Locate the cell with the specified text and output its [X, Y] center coordinate. 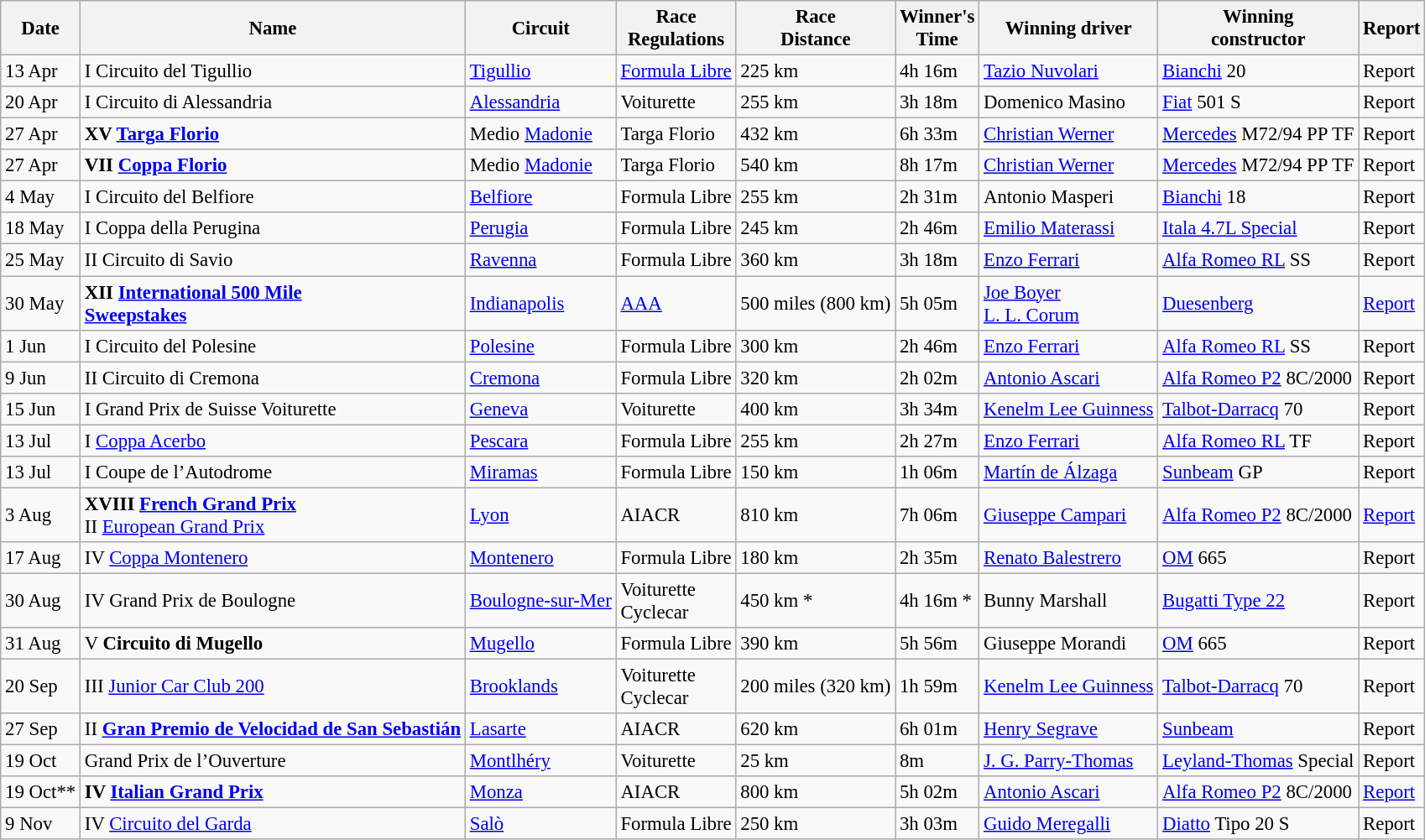
9 Nov [40, 824]
390 km [816, 644]
V Circuito di Mugello [274, 644]
Renato Balestrero [1069, 558]
Pescara [540, 441]
Sunbeam GP [1259, 472]
Giuseppe Morandi [1069, 644]
J. G. Parry-Thomas [1069, 761]
Duesenberg [1259, 304]
Boulogne-sur-Mer [540, 601]
Tigullio [540, 71]
Martín de Álzaga [1069, 472]
540 km [816, 165]
Emilio Materassi [1069, 229]
Miramas [540, 472]
Cremona [540, 378]
Alfa Romeo RL TF [1259, 441]
300 km [816, 346]
Polesine [540, 346]
XVIII French Grand Prix II European Grand Prix [274, 515]
17 Aug [40, 558]
Circuit [540, 29]
19 Oct [40, 761]
200 miles (320 km) [816, 686]
3h 03m [937, 824]
15 Jun [40, 409]
IV Coppa Montenero [274, 558]
Giuseppe Campari [1069, 515]
9 Jun [40, 378]
5h 02m [937, 792]
Domenico Masino [1069, 102]
25 km [816, 761]
6h 33m [937, 134]
2h 31m [937, 197]
150 km [816, 472]
3 Aug [40, 515]
Name [274, 29]
31 Aug [40, 644]
Date [40, 29]
800 km [816, 792]
Perugia [540, 229]
Geneva [540, 409]
Bugatti Type 22 [1259, 601]
250 km [816, 824]
I Coppa Acerbo [274, 441]
2h 35m [937, 558]
Brooklands [540, 686]
5h 05m [937, 304]
Henry Segrave [1069, 729]
620 km [816, 729]
I Circuito del Belfiore [274, 197]
7h 06m [937, 515]
Guido Meregalli [1069, 824]
I Grand Prix de Suisse Voiturette [274, 409]
6h 01m [937, 729]
Winner'sTime [937, 29]
Joe Boyer L. L. Corum [1069, 304]
4 May [40, 197]
I Coppa della Perugina [274, 229]
IV Circuito del Garda [274, 824]
27 Sep [40, 729]
XV Targa Florio [274, 134]
AAA [676, 304]
Mugello [540, 644]
Grand Prix de l’Ouverture [274, 761]
8m [937, 761]
2h 02m [937, 378]
5h 56m [937, 644]
Sunbeam [1259, 729]
Salò [540, 824]
Bunny Marshall [1069, 601]
18 May [40, 229]
180 km [816, 558]
1h 06m [937, 472]
2h 27m [937, 441]
XII International 500 Mile Sweepstakes [274, 304]
III Junior Car Club 200 [274, 686]
Montenero [540, 558]
Itala 4.7L Special [1259, 229]
245 km [816, 229]
4h 16m * [937, 601]
4h 16m [937, 71]
1h 59m [937, 686]
225 km [816, 71]
Indianapolis [540, 304]
320 km [816, 378]
Ravenna [540, 260]
Fiat 501 S [1259, 102]
810 km [816, 515]
I Circuito di Alessandria [274, 102]
Bianchi 18 [1259, 197]
30 May [40, 304]
Alessandria [540, 102]
Tazio Nuvolari [1069, 71]
Lasarte [540, 729]
432 km [816, 134]
360 km [816, 260]
Antonio Masperi [1069, 197]
RaceRegulations [676, 29]
Monza [540, 792]
8h 17m [937, 165]
Lyon [540, 515]
1 Jun [40, 346]
I Circuito del Tigullio [274, 71]
19 Oct** [40, 792]
RaceDistance [816, 29]
Leyland-Thomas Special [1259, 761]
Belfiore [540, 197]
I Circuito del Polesine [274, 346]
Montlhéry [540, 761]
500 miles (800 km) [816, 304]
13 Apr [40, 71]
20 Apr [40, 102]
VII Coppa Florio [274, 165]
IV Grand Prix de Boulogne [274, 601]
Winning driver [1069, 29]
450 km * [816, 601]
20 Sep [40, 686]
3h 34m [937, 409]
Winningconstructor [1259, 29]
Bianchi 20 [1259, 71]
II Circuito di Cremona [274, 378]
400 km [816, 409]
Diatto Tipo 20 S [1259, 824]
I Coupe de l’Autodrome [274, 472]
II Circuito di Savio [274, 260]
30 Aug [40, 601]
II Gran Premio de Velocidad de San Sebastián [274, 729]
25 May [40, 260]
IV Italian Grand Prix [274, 792]
